Find where the given text appears and provide that cell's center as (X, Y) coordinate. 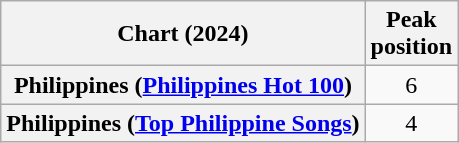
6 (411, 85)
Philippines (Philippines Hot 100) (183, 85)
Philippines (Top Philippine Songs) (183, 123)
Chart (2024) (183, 34)
4 (411, 123)
Peakposition (411, 34)
